Provide the [x, y] coordinate of the cell's center where the given text is located.  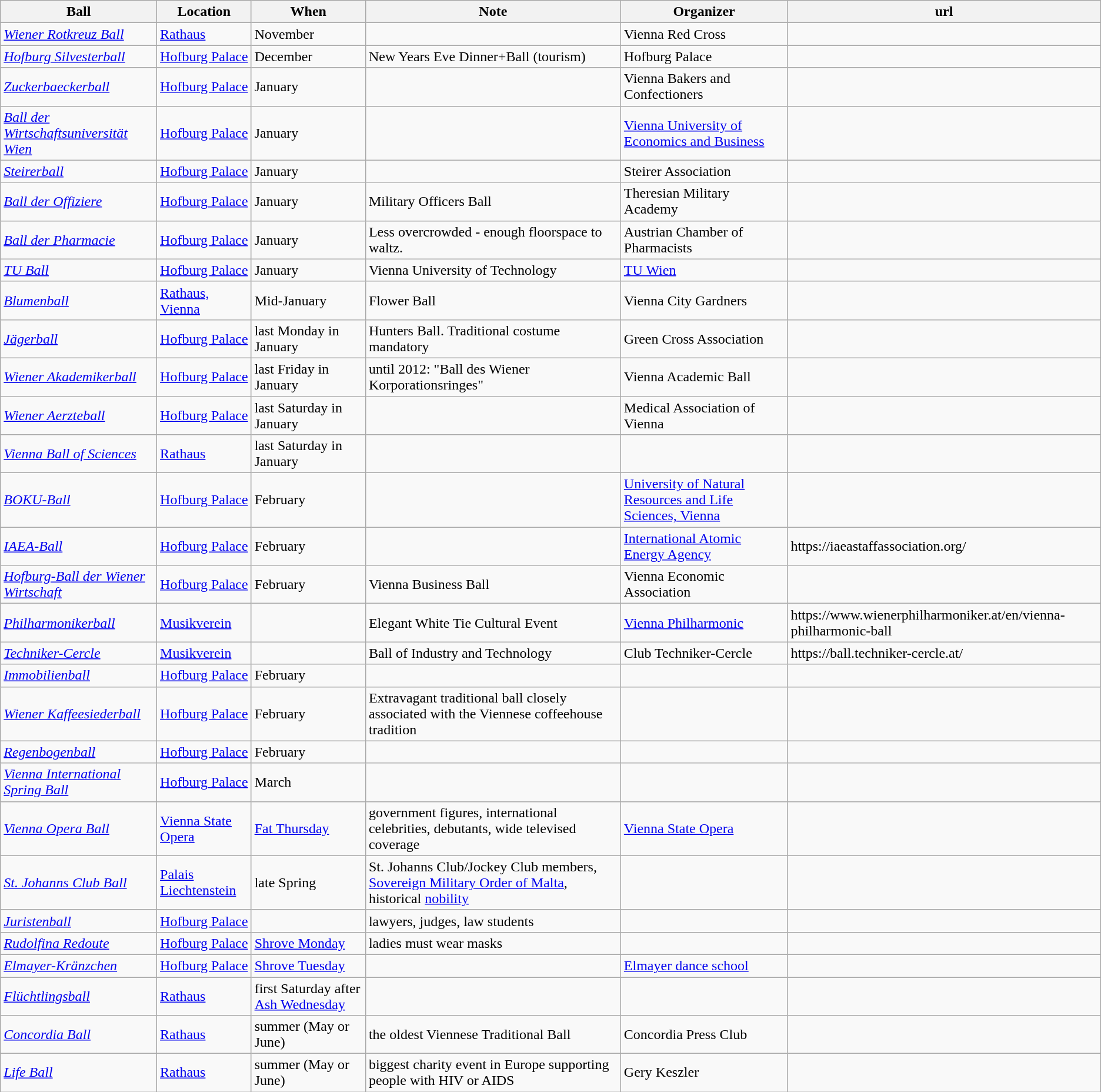
Juristenball [79, 921]
Note [493, 12]
Zuckerbaeckerball [79, 87]
TU Wien [704, 270]
Less overcrowded - enough floorspace to waltz. [493, 240]
Philharmonikerball [79, 622]
Vienna City Gardners [704, 300]
Vienna University of Economics and Business [704, 133]
Palais Liechtenstein [205, 883]
Gery Keszler [704, 1073]
Vienna Ball of Sciences [79, 454]
St. Johanns Club/Jockey Club members, Sovereign Military Order of Malta, historical nobility [493, 883]
Flüchtlingsball [79, 996]
Mid-January [308, 300]
ladies must wear masks [493, 943]
Ball der Offiziere [79, 201]
until 2012: "Ball des Wiener Korporationsringes" [493, 377]
Blumenball [79, 300]
Hofburg-Ball der Wiener Wirtschaft [79, 585]
Life Ball [79, 1073]
Concordia Press Club [704, 1034]
url [944, 12]
International Atomic Energy Agency [704, 546]
https://ball.techniker-cercle.at/ [944, 653]
Military Officers Ball [493, 201]
first Saturday after Ash Wednesday [308, 996]
Vienna Red Cross [704, 34]
Extravagant traditional ball closely associated with the Viennese coffeehouse tradition [493, 714]
Wiener Kaffeesiederball [79, 714]
IAEA-Ball [79, 546]
TU Ball [79, 270]
Wiener Rotkreuz Ball [79, 34]
Fat Thursday [308, 828]
Shrove Tuesday [308, 966]
https://iaeastaffassociation.org/ [944, 546]
Theresian Military Academy [704, 201]
Vienna International Spring Ball [79, 783]
Wiener Aerzteball [79, 415]
last Friday in January [308, 377]
December [308, 56]
Jägerball [79, 339]
government figures, international celebrities, debutants, wide televised coverage [493, 828]
Organizer [704, 12]
Ball [79, 12]
University of Natural Resources and Life Sciences, Vienna [704, 500]
Hofburg Silvesterball [79, 56]
the oldest Viennese Traditional Ball [493, 1034]
Rudolfina Redoute [79, 943]
New Years Eve Dinner+Ball (tourism) [493, 56]
St. Johanns Club Ball [79, 883]
Ball der Pharmacie [79, 240]
Vienna Philharmonic [704, 622]
late Spring [308, 883]
Immobilienball [79, 675]
Regenbogenball [79, 752]
Wiener Akademikerball [79, 377]
Vienna Economic Association [704, 585]
Concordia Ball [79, 1034]
https://www.wienerphilharmoniker.at/en/vienna-philharmonic-ball [944, 622]
biggest charity event in Europe supporting people with HIV or AIDS [493, 1073]
Ball of Industry and Technology [493, 653]
Hunters Ball. Traditional costume mandatory [493, 339]
Vienna Business Ball [493, 585]
Green Cross Association [704, 339]
Techniker-Cercle [79, 653]
BOKU-Ball [79, 500]
Elmayer dance school [704, 966]
Vienna University of Technology [493, 270]
Elegant White Tie Cultural Event [493, 622]
Shrove Monday [308, 943]
Flower Ball [493, 300]
Vienna Opera Ball [79, 828]
Vienna Bakers and Confectioners [704, 87]
Steirer Association [704, 171]
Austrian Chamber of Pharmacists [704, 240]
Club Techniker-Cercle [704, 653]
Elmayer-Kränzchen [79, 966]
Vienna Academic Ball [704, 377]
lawyers, judges, law students [493, 921]
Ball der Wirtschaftsuniversität Wien [79, 133]
Rathaus, Vienna [205, 300]
Medical Association of Vienna [704, 415]
March [308, 783]
When [308, 12]
November [308, 34]
Steirerball [79, 171]
last Monday in January [308, 339]
Location [205, 12]
